From the cell containing the given text, extract its center point as (x, y) coordinate. 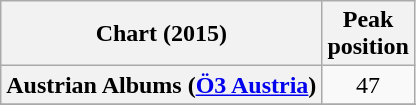
47 (368, 85)
Austrian Albums (Ö3 Austria) (162, 85)
Peakposition (368, 34)
Chart (2015) (162, 34)
